Return the (x, y) coordinate for the center point of the cell that contains the specified text.  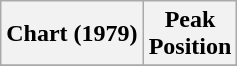
PeakPosition (190, 34)
Chart (1979) (72, 34)
